Output the (x, y) coordinate of the center of the cell containing the given text.  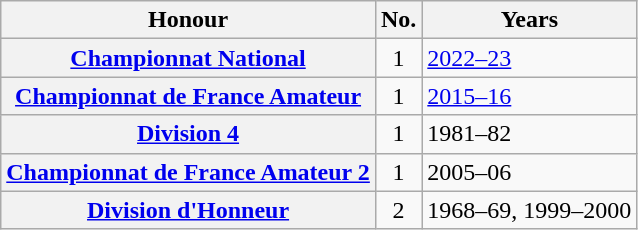
Championnat National (188, 58)
Championnat de France Amateur (188, 96)
2005–06 (530, 172)
2022–23 (530, 58)
2015–16 (530, 96)
Division d'Honneur (188, 210)
Championnat de France Amateur 2 (188, 172)
Years (530, 20)
1968–69, 1999–2000 (530, 210)
Honour (188, 20)
2 (398, 210)
1981–82 (530, 134)
Division 4 (188, 134)
No. (398, 20)
